Determine the (X, Y) coordinate at the center of the cell enclosing the given text.  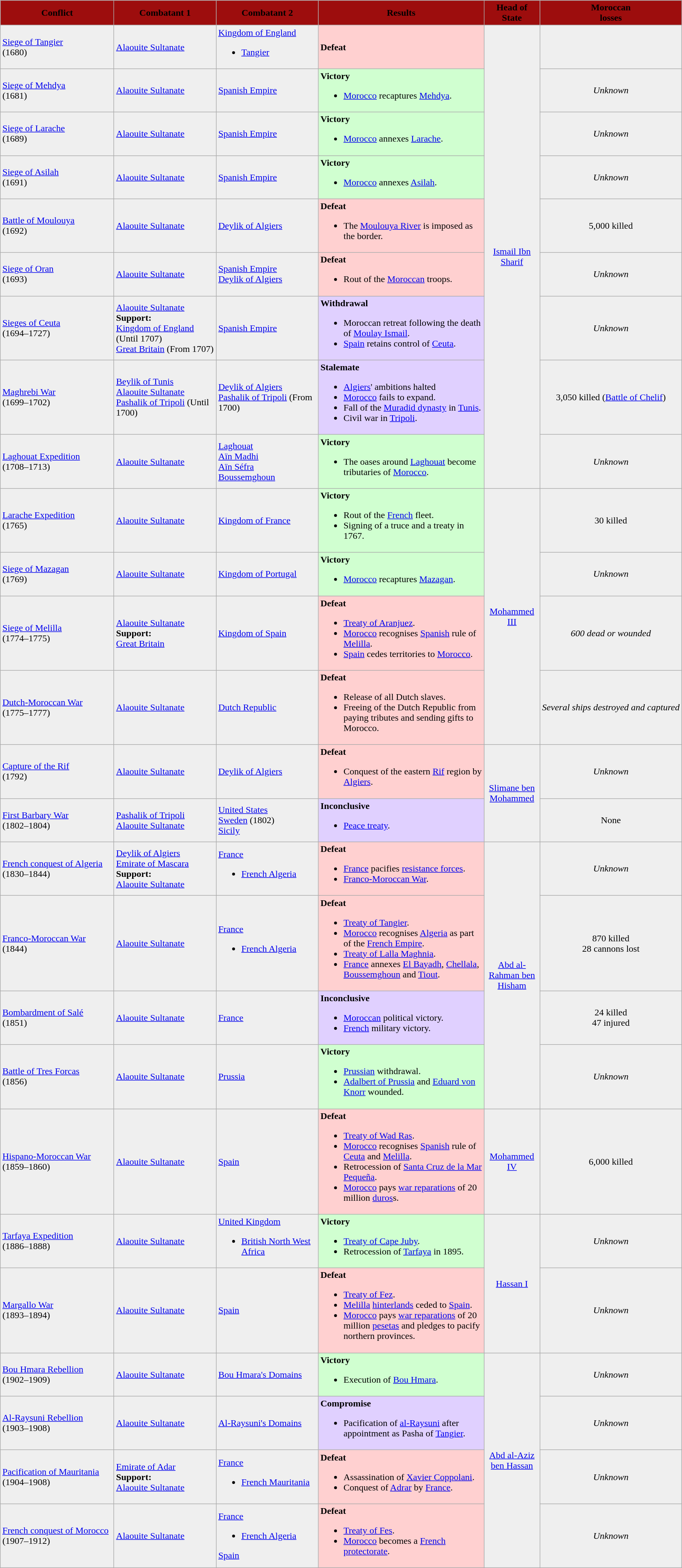
Hispano-Moroccan War(1859–1860) (57, 1161)
VictoryMorocco annexes Larache. (401, 134)
CompromisePacification of al-Raysuni after appointment as Pasha of Tangier. (401, 1423)
VictoryMorocco recaptures Mehdya. (401, 91)
6,000 killed (611, 1161)
Dutch-Moroccan War(1775–1777) (57, 708)
VictoryRout of the French fleet.Signing of a truce and a treaty in 1767. (401, 520)
DefeatThe Moulouya River is imposed as the border. (401, 226)
Kingdom of Spain (267, 633)
France French Mauritania (267, 1477)
Maghrebi War(1699–1702) (57, 397)
LaghouatAïn MadhiAïn SéfraBoussemghoun (267, 461)
InconclusiveMoroccan political victory.French military victory. (401, 1018)
Battle of Moulouya(1692) (57, 226)
Alaouite SultanateSupport: Kingdom of England (Until 1707) Great Britain (From 1707) (165, 328)
Alaouite SultanateSupport: Great Britain (165, 633)
VictoryMorocco annexes Asilah. (401, 177)
Combatant 1 (165, 13)
Dutch Republic (267, 708)
Siege of Larache(1689) (57, 134)
Kingdom of England Tangier (267, 47)
24 killed47 injured (611, 1018)
French conquest of Morocco(1907–1912) (57, 1536)
Franco-Moroccan War(1844) (57, 943)
French conquest of Algeria(1830–1844) (57, 869)
Defeat (401, 47)
Battle of Tres Forcas(1856) (57, 1077)
Bou Hmara's Domains (267, 1375)
Siege of Tangier(1680) (57, 47)
Beylik of Tunis Alaouite Sultanate Pashalik of Tripoli (Until 1700) (165, 397)
Inconclusive Peace treaty. (401, 820)
DefeatConquest of the eastern Rif region by Algiers. (401, 772)
DefeatRout of the Moroccan troops. (401, 274)
Mohammed III (512, 616)
Capture of the Rif(1792) (57, 772)
Siege of Oran(1693) (57, 274)
DefeatFrance pacifies resistance forces.Franco-Moroccan War. (401, 869)
DefeatTreaty of Fes.Morocco becomes a French protectorate. (401, 1536)
First Barbary War(1802–1804) (57, 820)
DefeatAssassination of Xavier Coppolani.Conquest of Adrar by France. (401, 1477)
Pacification of Mauritania(1904–1908) (57, 1477)
Al-Raysuni's Domains (267, 1423)
Sieges of Ceuta(1694–1727) (57, 328)
United States Sweden (1802) Sicily (267, 820)
870 killed28 cannons lost (611, 943)
30 killed (611, 520)
VictoryPrussian withdrawal.Adalbert of Prussia and Eduard von Knorr wounded. (401, 1077)
Siege of Mazagan(1769) (57, 574)
Margallo War(1893–1894) (57, 1310)
Combatant 2 (267, 13)
600 dead or wounded (611, 633)
Head of State (512, 13)
VictoryThe oases around Laghouat become tributaries of Morocco. (401, 461)
Siege of Mehdya(1681) (57, 91)
Hassan I (512, 1283)
5,000 killed (611, 226)
Deylik of Algiers Emirate of MascaraSupport: Alaouite Sultanate (165, 869)
DefeatRelease of all Dutch slaves.Freeing of the Dutch Republic from paying tributes and sending gifts to Morocco. (401, 708)
DefeatTreaty of Fez.Melilla hinterlands ceded to Spain.Morocco pays war reparations of 20 million pesetas and pledges to pacify northern provinces. (401, 1310)
WithdrawalMoroccan retreat following the death of Moulay Ismail.Spain retains control of Ceuta. (401, 328)
United Kingdom British North West Africa (267, 1241)
France (267, 1018)
Kingdom of France (267, 520)
France French Algeria Spain (267, 1536)
Emirate of AdarSupport: Alaouite Sultanate (165, 1477)
Siege of Melilla(1774–1775) (57, 633)
Bou Hmara Rebellion(1902–1909) (57, 1375)
Tarfaya Expedition(1886–1888) (57, 1241)
StalemateAlgiers' ambitions haltedMorocco fails to expand.Fall of the Muradid dynasty in Tunis.Civil war in Tripoli. (401, 397)
Laghouat Expedition(1708–1713) (57, 461)
Siege of Asilah(1691) (57, 177)
None (611, 820)
Moroccanlosses (611, 13)
VictoryMorocco recaptures Mazagan. (401, 574)
Kingdom of Portugal (267, 574)
DefeatTreaty of Aranjuez.Morocco recognises Spanish rule of Melilla.Spain cedes territories to Morocco. (401, 633)
Bombardment of Salé(1851) (57, 1018)
Ismail Ibn Sharif (512, 257)
Results (401, 13)
Slimane ben Mohammed (512, 794)
VictoryTreaty of Cape Juby.Retrocession of Tarfaya in 1895. (401, 1241)
3,050 killed (Battle of Chelif) (611, 397)
VictoryExecution of Bou Hmara. (401, 1375)
Abd al-Aziz ben Hassan (512, 1460)
Mohammed IV (512, 1161)
Deylik of Algiers Pashalik of Tripoli (From 1700) (267, 397)
Abd al-Rahman ben Hisham (512, 975)
Pashalik of Tripoli Alaouite Sultanate (165, 820)
Conflict (57, 13)
Larache Expedition(1765) (57, 520)
Prussia (267, 1077)
Al-Raysuni Rebellion(1903–1908) (57, 1423)
Spanish Empire Deylik of Algiers (267, 274)
Several ships destroyed and captured (611, 708)
